Detect which cell encompasses the target text, then output its [x, y] center coordinate. 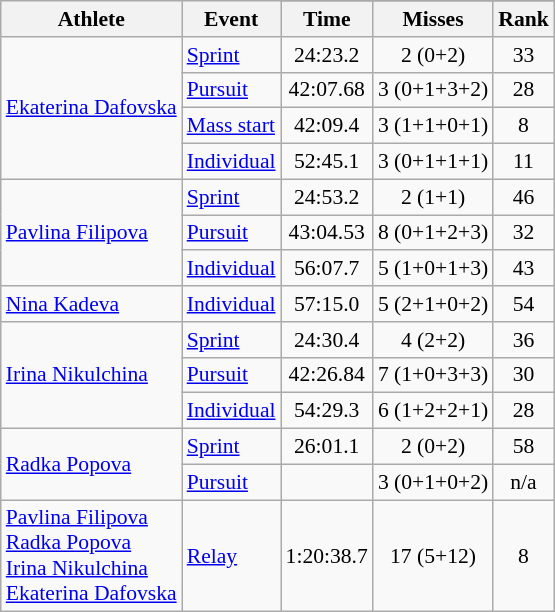
n/a [524, 482]
Irina Nikulchina [92, 376]
Misses [433, 19]
43:04.53 [327, 233]
58 [524, 447]
1:20:38.7 [327, 556]
Nina Kadeva [92, 304]
42:07.68 [327, 90]
42:09.4 [327, 126]
Relay [232, 556]
52:45.1 [327, 162]
36 [524, 340]
24:53.2 [327, 197]
3 (0+1+3+2) [433, 90]
Event [232, 19]
43 [524, 269]
5 (1+0+1+3) [433, 269]
57:15.0 [327, 304]
7 (1+0+3+3) [433, 375]
Rank [524, 19]
5 (2+1+0+2) [433, 304]
Radka Popova [92, 464]
30 [524, 375]
Mass start [232, 126]
3 (0+1+0+2) [433, 482]
3 (1+1+0+1) [433, 126]
17 (5+12) [433, 556]
24:30.4 [327, 340]
54:29.3 [327, 411]
42:26.84 [327, 375]
2 (1+1) [433, 197]
Pavlina FilipovaRadka PopovaIrina NikulchinaEkaterina Dafovska [92, 556]
Pavlina Filipova [92, 232]
32 [524, 233]
Ekaterina Dafovska [92, 108]
11 [524, 162]
8 (0+1+2+3) [433, 233]
56:07.7 [327, 269]
Time [327, 19]
54 [524, 304]
6 (1+2+2+1) [433, 411]
33 [524, 55]
4 (2+2) [433, 340]
26:01.1 [327, 447]
3 (0+1+1+1) [433, 162]
24:23.2 [327, 55]
Athlete [92, 19]
46 [524, 197]
